Output the [x, y] coordinate of the center of the cell containing the given text.  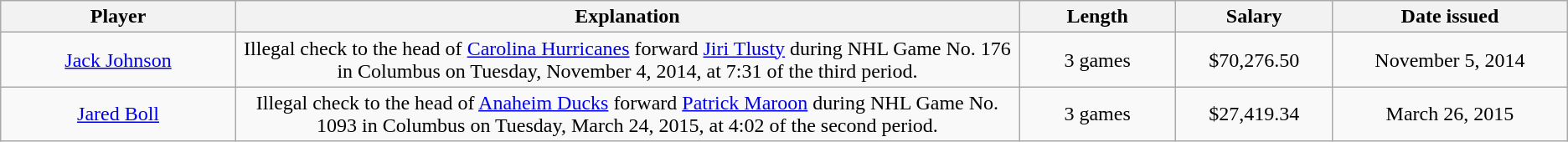
Player [119, 17]
Date issued [1451, 17]
$70,276.50 [1255, 60]
Explanation [627, 17]
Salary [1255, 17]
Jack Johnson [119, 60]
November 5, 2014 [1451, 60]
$27,419.34 [1255, 114]
Length [1097, 17]
Jared Boll [119, 114]
March 26, 2015 [1451, 114]
